For the text-containing cell, return its midpoint in [x, y] coordinate format. 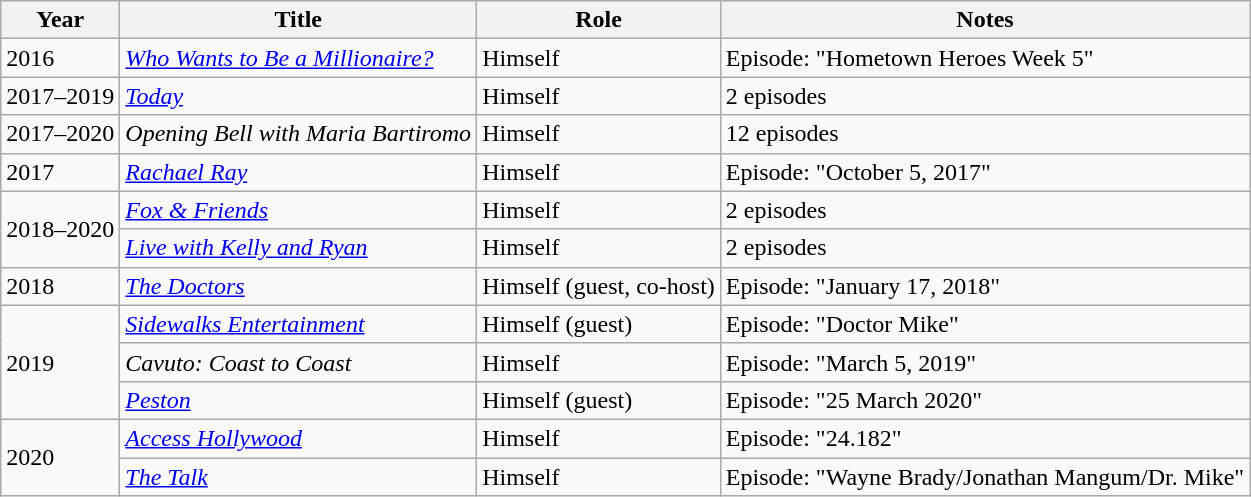
Episode: "Wayne Brady/Jonathan Mangum/Dr. Mike" [984, 477]
Episode: "25 March 2020" [984, 400]
2018 [60, 286]
Himself (guest, co-host) [599, 286]
Live with Kelly and Ryan [298, 248]
2018–2020 [60, 229]
Episode: "Hometown Heroes Week 5" [984, 58]
2017 [60, 172]
Title [298, 20]
Today [298, 96]
2017–2019 [60, 96]
Access Hollywood [298, 438]
Year [60, 20]
Episode: "October 5, 2017" [984, 172]
2020 [60, 457]
Role [599, 20]
Cavuto: Coast to Coast [298, 362]
Episode: "January 17, 2018" [984, 286]
The Doctors [298, 286]
Who Wants to Be a Millionaire? [298, 58]
2019 [60, 362]
Peston [298, 400]
2017–2020 [60, 134]
Notes [984, 20]
Sidewalks Entertainment [298, 324]
Fox & Friends [298, 210]
Opening Bell with Maria Bartiromo [298, 134]
Episode: "Doctor Mike" [984, 324]
Rachael Ray [298, 172]
Episode: "24.182" [984, 438]
The Talk [298, 477]
12 episodes [984, 134]
Episode: "March 5, 2019" [984, 362]
2016 [60, 58]
